Locate the cell with the specified text and output its (X, Y) center coordinate. 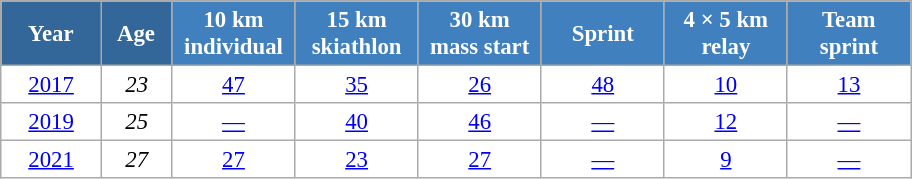
Sprint (602, 34)
10 km individual (234, 34)
Year (52, 34)
47 (234, 85)
30 km mass start (480, 34)
4 × 5 km relay (726, 34)
48 (602, 85)
10 (726, 85)
9 (726, 160)
26 (480, 85)
Age (136, 34)
2019 (52, 122)
35 (356, 85)
12 (726, 122)
46 (480, 122)
2021 (52, 160)
2017 (52, 85)
13 (848, 85)
15 km skiathlon (356, 34)
Team sprint (848, 34)
25 (136, 122)
40 (356, 122)
